Provide the [x, y] coordinate of the cell's center where the given text is located.  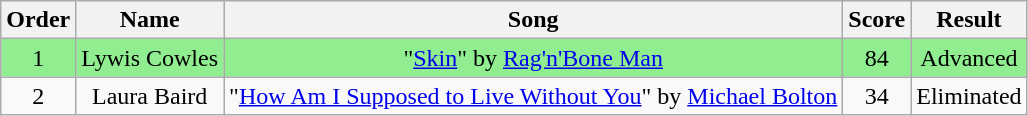
1 [38, 58]
84 [877, 58]
"Skin" by Rag'n'Bone Man [534, 58]
Advanced [969, 58]
Score [877, 20]
Name [150, 20]
Eliminated [969, 96]
Lywis Cowles [150, 58]
34 [877, 96]
Result [969, 20]
2 [38, 96]
"How Am I Supposed to Live Without You" by Michael Bolton [534, 96]
Order [38, 20]
Song [534, 20]
Laura Baird [150, 96]
